For the text-containing cell, return its midpoint in (x, y) coordinate format. 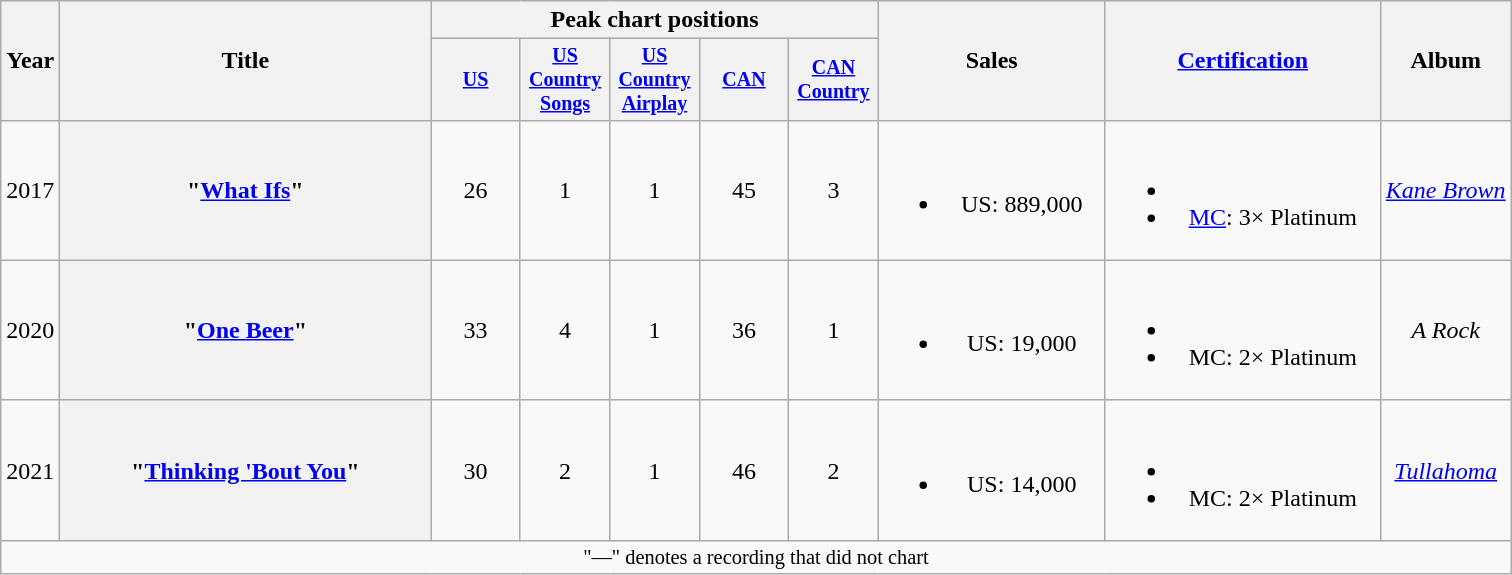
3 (834, 190)
2021 (30, 470)
US Country Airplay (654, 80)
2017 (30, 190)
US: 14,000 (992, 470)
"What Ifs" (246, 190)
A Rock (1446, 330)
"Thinking 'Bout You" (246, 470)
46 (744, 470)
Kane Brown (1446, 190)
30 (476, 470)
MC: 3× Platinum (1242, 190)
33 (476, 330)
US Country Songs (564, 80)
45 (744, 190)
2020 (30, 330)
Tullahoma (1446, 470)
4 (564, 330)
Album (1446, 61)
Year (30, 61)
US: 19,000 (992, 330)
US (476, 80)
US: 889,000 (992, 190)
26 (476, 190)
CAN (744, 80)
Peak chart positions (654, 20)
"—" denotes a recording that did not chart (756, 557)
36 (744, 330)
CAN Country (834, 80)
Certification (1242, 61)
Title (246, 61)
"One Beer" (246, 330)
Sales (992, 61)
